Search for the cell housing the specified text and yield its [X, Y] center coordinate. 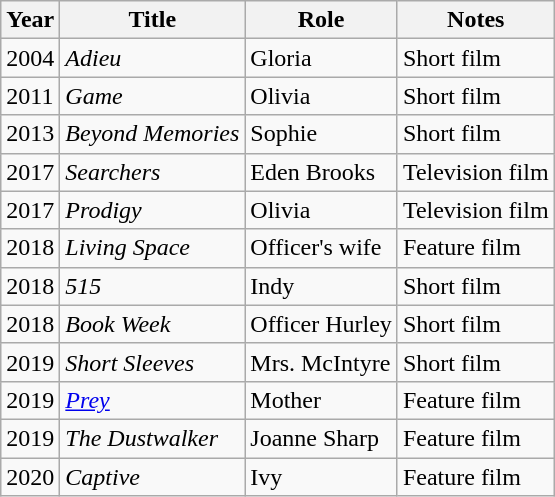
2020 [30, 477]
Mrs. McIntyre [322, 362]
515 [152, 286]
Officer's wife [322, 248]
Notes [476, 20]
Book Week [152, 324]
Game [152, 96]
The Dustwalker [152, 438]
Adieu [152, 58]
Title [152, 20]
Ivy [322, 477]
Mother [322, 400]
Eden Brooks [322, 172]
Short Sleeves [152, 362]
Beyond Memories [152, 134]
2011 [30, 96]
Living Space [152, 248]
Role [322, 20]
Captive [152, 477]
Gloria [322, 58]
Year [30, 20]
Joanne Sharp [322, 438]
Indy [322, 286]
Sophie [322, 134]
Officer Hurley [322, 324]
Prodigy [152, 210]
2004 [30, 58]
Prey [152, 400]
2013 [30, 134]
Searchers [152, 172]
